From the cell containing the given text, extract its center point as [X, Y] coordinate. 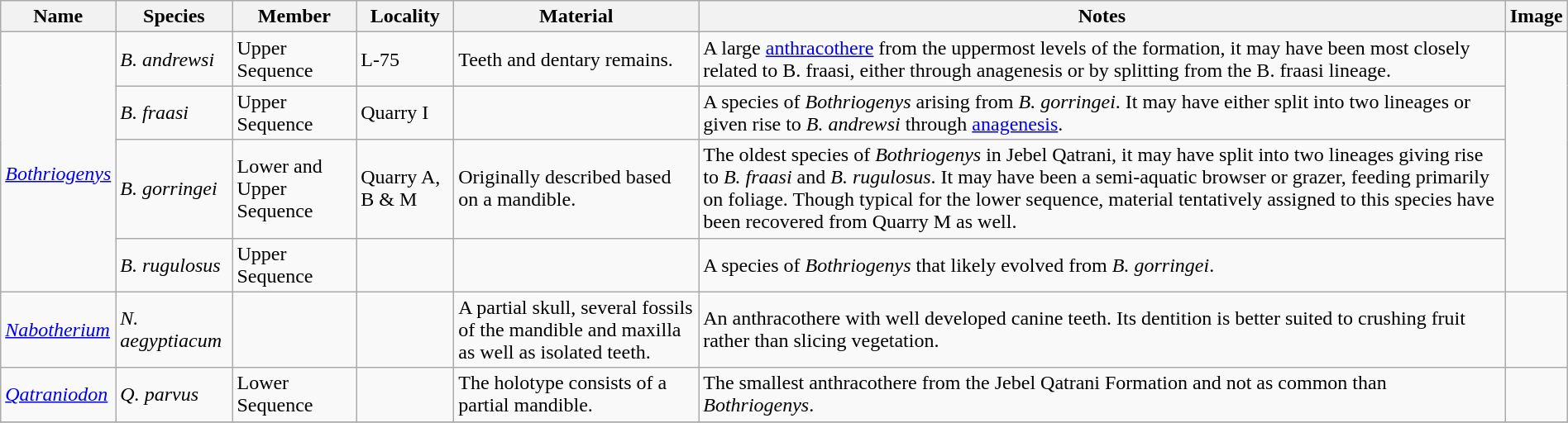
B. fraasi [174, 112]
A species of Bothriogenys arising from B. gorringei. It may have either split into two lineages or given rise to B. andrewsi through anagenesis. [1102, 112]
Lower and Upper Sequence [294, 188]
Member [294, 17]
B. gorringei [174, 188]
Nabotherium [58, 330]
Q. parvus [174, 395]
Teeth and dentary remains. [576, 59]
Locality [405, 17]
Image [1537, 17]
A species of Bothriogenys that likely evolved from B. gorringei. [1102, 264]
L-75 [405, 59]
Name [58, 17]
An anthracothere with well developed canine teeth. Its dentition is better suited to crushing fruit rather than slicing vegetation. [1102, 330]
The holotype consists of a partial mandible. [576, 395]
N. aegyptiacum [174, 330]
Qatraniodon [58, 395]
Lower Sequence [294, 395]
Species [174, 17]
The smallest anthracothere from the Jebel Qatrani Formation and not as common than Bothriogenys. [1102, 395]
B. andrewsi [174, 59]
A partial skull, several fossils of the mandible and maxilla as well as isolated teeth. [576, 330]
B. rugulosus [174, 264]
Bothriogenys [58, 162]
Material [576, 17]
Quarry A, B & M [405, 188]
Notes [1102, 17]
Originally described based on a mandible. [576, 188]
Quarry I [405, 112]
